Detect which cell encompasses the target text, then output its (x, y) center coordinate. 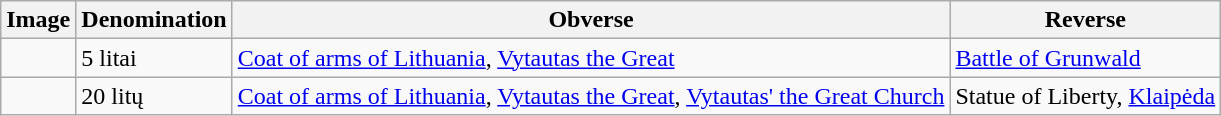
Image (38, 20)
Denomination (154, 20)
Reverse (1086, 20)
Coat of arms of Lithuania, Vytautas the Great (591, 58)
Statue of Liberty, Klaipėda (1086, 96)
Coat of arms of Lithuania, Vytautas the Great, Vytautas' the Great Church (591, 96)
Battle of Grunwald (1086, 58)
5 litai (154, 58)
Obverse (591, 20)
20 litų (154, 96)
